Scan for the cell matching the given text and deliver its (X, Y) coordinate at center. 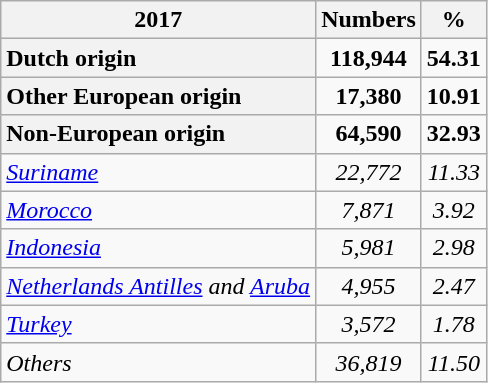
Other European origin (158, 96)
2.47 (454, 286)
17,380 (369, 96)
5,981 (369, 248)
2017 (158, 20)
Indonesia (158, 248)
11.50 (454, 362)
Suriname (158, 172)
Turkey (158, 324)
Numbers (369, 20)
118,944 (369, 58)
64,590 (369, 134)
Morocco (158, 210)
Others (158, 362)
54.31 (454, 58)
3.92 (454, 210)
7,871 (369, 210)
4,955 (369, 286)
36,819 (369, 362)
1.78 (454, 324)
2.98 (454, 248)
11.33 (454, 172)
3,572 (369, 324)
Non-European origin (158, 134)
Dutch origin (158, 58)
22,772 (369, 172)
Netherlands Antilles and Aruba (158, 286)
32.93 (454, 134)
10.91 (454, 96)
% (454, 20)
